Pinpoint the cell where the given text exists, returning its (x, y) midpoint coordinate. 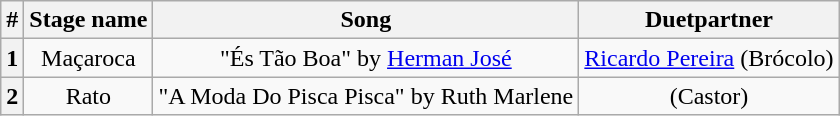
"A Moda Do Pisca Pisca" by Ruth Marlene (366, 96)
Stage name (88, 20)
Ricardo Pereira (Brócolo) (709, 58)
Duetpartner (709, 20)
2 (12, 96)
Song (366, 20)
1 (12, 58)
Maçaroca (88, 58)
Rato (88, 96)
"És Tão Boa" by Herman José (366, 58)
# (12, 20)
(Castor) (709, 96)
